Find where the given text appears and provide that cell's center as (X, Y) coordinate. 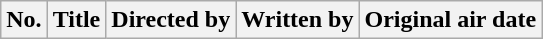
Title (76, 20)
Directed by (171, 20)
Written by (298, 20)
Original air date (450, 20)
No. (24, 20)
